Locate the cell with the specified text and output its [X, Y] center coordinate. 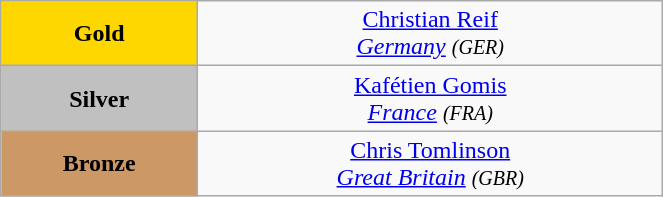
Silver [100, 98]
Bronze [100, 164]
Kafétien GomisFrance (FRA) [430, 98]
Chris TomlinsonGreat Britain (GBR) [430, 164]
Gold [100, 34]
Christian ReifGermany (GER) [430, 34]
